Extract the (x, y) coordinate from the center of the cell holding the provided text.  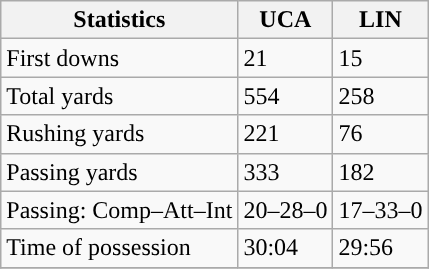
221 (286, 134)
Passing: Comp–Att–Int (120, 210)
17–33–0 (380, 210)
76 (380, 134)
Time of possession (120, 248)
Passing yards (120, 172)
258 (380, 96)
15 (380, 58)
182 (380, 172)
Total yards (120, 96)
554 (286, 96)
20–28–0 (286, 210)
29:56 (380, 248)
LIN (380, 20)
21 (286, 58)
30:04 (286, 248)
Statistics (120, 20)
First downs (120, 58)
Rushing yards (120, 134)
UCA (286, 20)
333 (286, 172)
